Scan for the cell matching the given text and deliver its (x, y) coordinate at center. 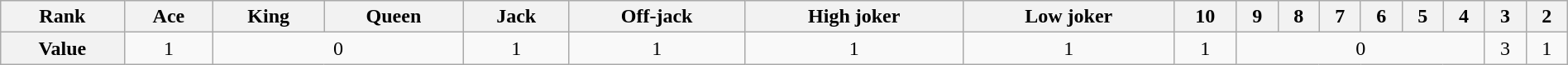
Rank (63, 17)
King (269, 17)
Off-jack (657, 17)
9 (1257, 17)
Queen (394, 17)
Value (63, 48)
10 (1205, 17)
Low joker (1068, 17)
High joker (853, 17)
Ace (169, 17)
Jack (516, 17)
6 (1381, 17)
7 (1340, 17)
8 (1298, 17)
5 (1422, 17)
2 (1546, 17)
4 (1464, 17)
